Provide the [X, Y] coordinate of the cell's center where the given text is located.  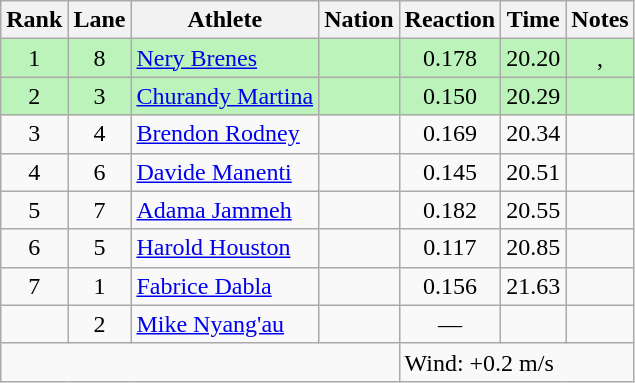
0.156 [450, 286]
20.51 [534, 172]
8 [100, 58]
Fabrice Dabla [225, 286]
Notes [600, 20]
Churandy Martina [225, 96]
Davide Manenti [225, 172]
Adama Jammeh [225, 210]
0.150 [450, 96]
0.178 [450, 58]
21.63 [534, 286]
0.169 [450, 134]
0.117 [450, 248]
20.85 [534, 248]
20.55 [534, 210]
0.182 [450, 210]
Athlete [225, 20]
Lane [100, 20]
20.29 [534, 96]
Rank [34, 20]
20.20 [534, 58]
— [450, 324]
, [600, 58]
20.34 [534, 134]
Reaction [450, 20]
Time [534, 20]
Nery Brenes [225, 58]
Nation [359, 20]
Wind: +0.2 m/s [516, 362]
Harold Houston [225, 248]
0.145 [450, 172]
Mike Nyang'au [225, 324]
Brendon Rodney [225, 134]
